Search for the cell housing the specified text and yield its (X, Y) center coordinate. 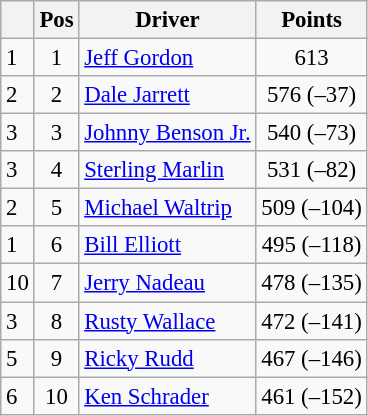
478 (–135) (312, 283)
Driver (168, 20)
531 (–82) (312, 170)
Bill Elliott (168, 245)
8 (56, 321)
540 (–73) (312, 133)
Ricky Rudd (168, 358)
576 (–37) (312, 95)
Rusty Wallace (168, 321)
Points (312, 20)
9 (56, 358)
472 (–141) (312, 321)
Ken Schrader (168, 396)
Jerry Nadeau (168, 283)
495 (–118) (312, 245)
613 (312, 58)
4 (56, 170)
509 (–104) (312, 208)
Johnny Benson Jr. (168, 133)
Michael Waltrip (168, 208)
Jeff Gordon (168, 58)
Pos (56, 20)
7 (56, 283)
467 (–146) (312, 358)
461 (–152) (312, 396)
Dale Jarrett (168, 95)
Sterling Marlin (168, 170)
